Determine the [x, y] coordinate at the center of the cell enclosing the given text.  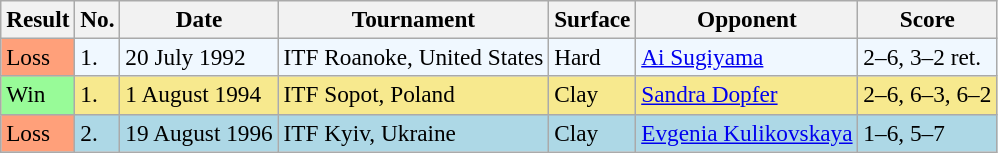
No. [98, 19]
2–6, 3–2 ret. [928, 57]
Opponent [747, 19]
Hard [592, 57]
2. [98, 133]
ITF Kyiv, Ukraine [414, 133]
Surface [592, 19]
Result [38, 19]
2–6, 6–3, 6–2 [928, 95]
1 August 1994 [199, 95]
Date [199, 19]
ITF Roanoke, United States [414, 57]
20 July 1992 [199, 57]
Win [38, 95]
Ai Sugiyama [747, 57]
1–6, 5–7 [928, 133]
Tournament [414, 19]
19 August 1996 [199, 133]
ITF Sopot, Poland [414, 95]
Sandra Dopfer [747, 95]
Evgenia Kulikovskaya [747, 133]
Score [928, 19]
